Return the (X, Y) coordinate for the center point of the cell that contains the specified text.  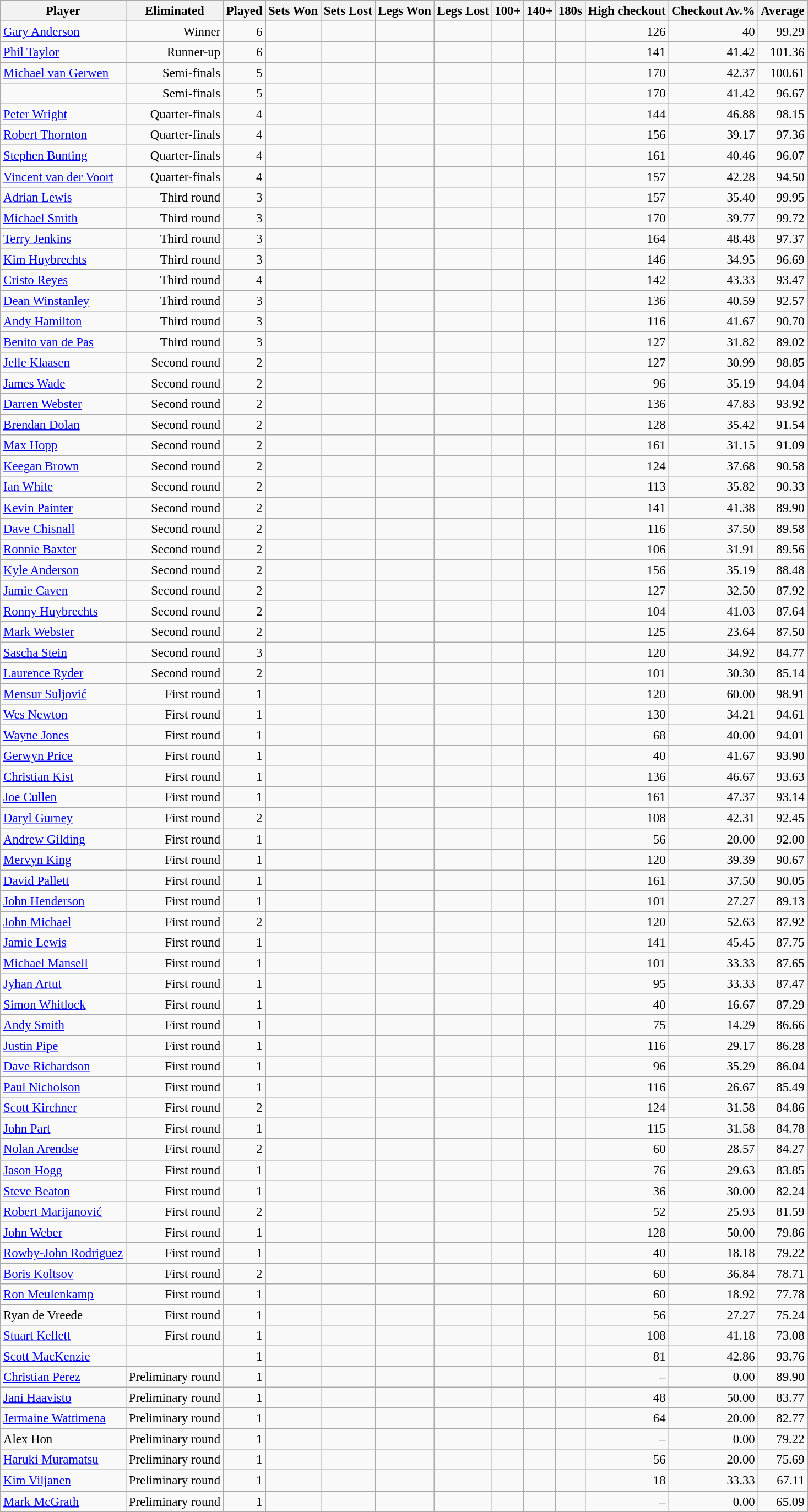
Winner (174, 32)
Stuart Kellett (63, 1336)
93.63 (783, 777)
Wayne Jones (63, 736)
180s (571, 11)
Kyle Anderson (63, 570)
77.78 (783, 1295)
Kevin Painter (63, 508)
Jelle Klaasen (63, 363)
31.82 (713, 342)
16.67 (713, 1004)
Wes Newton (63, 715)
43.33 (713, 280)
46.88 (713, 115)
Andrew Gilding (63, 839)
67.11 (783, 1481)
Average (783, 11)
47.83 (713, 404)
Joe Cullen (63, 798)
Robert Thornton (63, 135)
96.69 (783, 259)
Sascha Stein (63, 652)
Brendan Dolan (63, 425)
Dave Richardson (63, 1067)
Gerwyn Price (63, 756)
Daryl Gurney (63, 818)
Vincent van der Voort (63, 177)
Sets Won (293, 11)
John Michael (63, 922)
41.38 (713, 508)
89.02 (783, 342)
34.92 (713, 652)
Andy Smith (63, 1025)
41.18 (713, 1336)
93.90 (783, 756)
104 (627, 611)
42.86 (713, 1357)
45.45 (713, 943)
78.71 (783, 1274)
Runner-up (174, 52)
84.77 (783, 652)
Michael van Gerwen (63, 73)
John Weber (63, 1232)
94.01 (783, 736)
Paul Nicholson (63, 1087)
87.47 (783, 984)
86.28 (783, 1046)
39.77 (713, 218)
47.37 (713, 798)
92.45 (783, 818)
94.04 (783, 384)
89.56 (783, 549)
Andy Hamilton (63, 322)
Haruki Muramatsu (63, 1460)
81 (627, 1357)
Ian White (63, 487)
91.54 (783, 425)
35.42 (713, 425)
Sets Lost (348, 11)
40.59 (713, 301)
92.57 (783, 301)
73.08 (783, 1336)
84.27 (783, 1150)
92.00 (783, 839)
52 (627, 1211)
Alex Hon (63, 1439)
Justin Pipe (63, 1046)
Adrian Lewis (63, 197)
42.31 (713, 818)
146 (627, 259)
Player (63, 11)
84.86 (783, 1108)
Steve Beaton (63, 1191)
James Wade (63, 384)
Dave Chisnall (63, 529)
97.36 (783, 135)
42.37 (713, 73)
98.85 (783, 363)
Jason Hogg (63, 1170)
83.77 (783, 1398)
75.69 (783, 1460)
18.92 (713, 1295)
Checkout Av.% (713, 11)
Mark Webster (63, 632)
26.67 (713, 1087)
Ryan de Vreede (63, 1315)
52.63 (713, 922)
Stephen Bunting (63, 156)
31.15 (713, 445)
39.17 (713, 135)
90.05 (783, 880)
101.36 (783, 52)
Ron Meulenkamp (63, 1295)
82.24 (783, 1191)
60.00 (713, 694)
85.14 (783, 673)
91.09 (783, 445)
144 (627, 115)
48 (627, 1398)
86.04 (783, 1067)
75 (627, 1025)
Dean Winstanley (63, 301)
130 (627, 715)
High checkout (627, 11)
Keegan Brown (63, 466)
John Henderson (63, 901)
David Pallett (63, 880)
89.58 (783, 529)
Gary Anderson (63, 32)
94.50 (783, 177)
93.14 (783, 798)
Christian Perez (63, 1377)
30.00 (713, 1191)
Mark McGrath (63, 1502)
Ronnie Baxter (63, 549)
Boris Koltsov (63, 1274)
29.63 (713, 1170)
Laurence Ryder (63, 673)
87.29 (783, 1004)
Benito van de Pas (63, 342)
32.50 (713, 591)
81.59 (783, 1211)
Terry Jenkins (63, 238)
113 (627, 487)
41.03 (713, 611)
Max Hopp (63, 445)
18.18 (713, 1253)
Robert Marijanović (63, 1211)
35.40 (713, 197)
95 (627, 984)
John Part (63, 1129)
99.29 (783, 32)
29.17 (713, 1046)
88.48 (783, 570)
100+ (508, 11)
37.68 (713, 466)
87.75 (783, 943)
Scott Kirchner (63, 1108)
Jyhan Artut (63, 984)
126 (627, 32)
87.64 (783, 611)
89.13 (783, 901)
Jani Haavisto (63, 1398)
68 (627, 736)
14.29 (713, 1025)
85.49 (783, 1087)
98.15 (783, 115)
Legs Won (404, 11)
Michael Mansell (63, 963)
86.66 (783, 1025)
99.72 (783, 218)
99.95 (783, 197)
100.61 (783, 73)
Nolan Arendse (63, 1150)
39.39 (713, 860)
30.30 (713, 673)
Jermaine Wattimena (63, 1418)
Jamie Lewis (63, 943)
142 (627, 280)
90.58 (783, 466)
34.95 (713, 259)
64 (627, 1418)
94.61 (783, 715)
42.28 (713, 177)
98.91 (783, 694)
28.57 (713, 1150)
75.24 (783, 1315)
87.50 (783, 632)
Kim Viljanen (63, 1481)
82.77 (783, 1418)
Darren Webster (63, 404)
76 (627, 1170)
96.07 (783, 156)
Scott MacKenzie (63, 1357)
96.67 (783, 94)
65.09 (783, 1502)
40.00 (713, 736)
36 (627, 1191)
Eliminated (174, 11)
106 (627, 549)
Legs Lost (463, 11)
125 (627, 632)
97.37 (783, 238)
84.78 (783, 1129)
79.86 (783, 1232)
164 (627, 238)
90.33 (783, 487)
90.70 (783, 322)
Phil Taylor (63, 52)
35.29 (713, 1067)
18 (627, 1481)
Mervyn King (63, 860)
48.48 (713, 238)
46.67 (713, 777)
Mensur Suljović (63, 694)
Peter Wright (63, 115)
Jamie Caven (63, 591)
Kim Huybrechts (63, 259)
Simon Whitlock (63, 1004)
35.82 (713, 487)
93.76 (783, 1357)
Played (244, 11)
Rowby-John Rodriguez (63, 1253)
87.65 (783, 963)
34.21 (713, 715)
31.91 (713, 549)
90.67 (783, 860)
30.99 (713, 363)
Cristo Reyes (63, 280)
115 (627, 1129)
93.92 (783, 404)
140+ (540, 11)
Michael Smith (63, 218)
83.85 (783, 1170)
40.46 (713, 156)
Ronny Huybrechts (63, 611)
25.93 (713, 1211)
Christian Kist (63, 777)
36.84 (713, 1274)
23.64 (713, 632)
93.47 (783, 280)
